Return (x, y) of the center of cell containing provided text 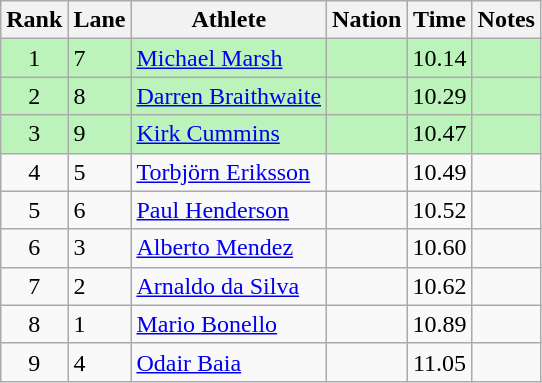
Nation (367, 20)
Time (440, 20)
Darren Braithwaite (229, 96)
11.05 (440, 362)
Rank (34, 20)
10.52 (440, 210)
10.29 (440, 96)
10.49 (440, 172)
10.14 (440, 58)
10.47 (440, 134)
Athlete (229, 20)
Odair Baia (229, 362)
10.60 (440, 248)
Torbjörn Eriksson (229, 172)
Lane (100, 20)
Alberto Mendez (229, 248)
Mario Bonello (229, 324)
Kirk Cummins (229, 134)
Arnaldo da Silva (229, 286)
Paul Henderson (229, 210)
10.62 (440, 286)
Notes (506, 20)
Michael Marsh (229, 58)
10.89 (440, 324)
